Capture the cell that displays the provided text and extract its (x, y) central coordinate. 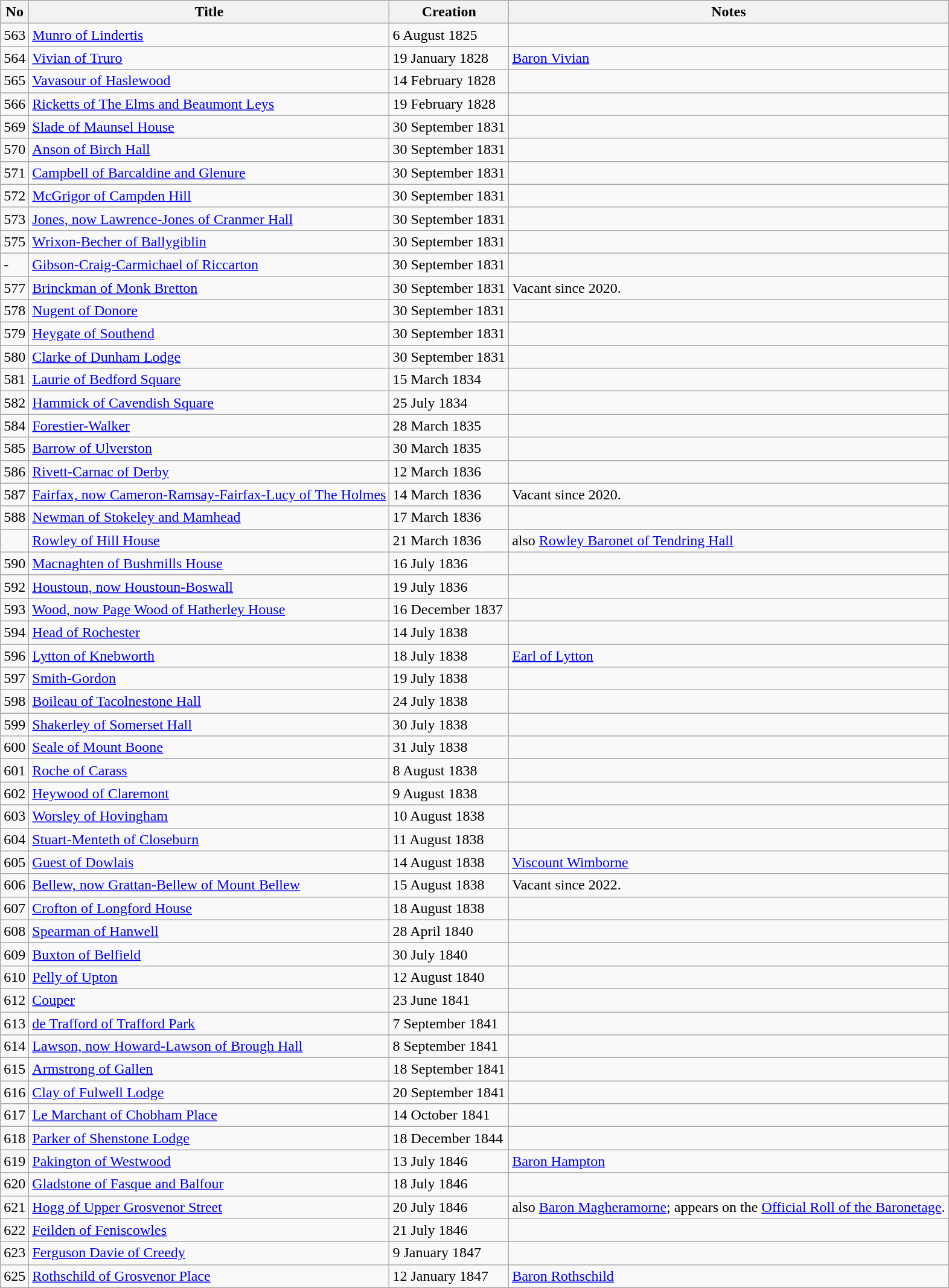
28 April 1840 (449, 931)
602 (14, 793)
McGrigor of Campden Hill (209, 196)
612 (14, 1000)
12 March 1836 (449, 472)
573 (14, 219)
Earl of Lytton (729, 655)
14 August 1838 (449, 862)
12 January 1847 (449, 1276)
18 August 1838 (449, 908)
623 (14, 1253)
Baron Rothschild (729, 1276)
19 February 1828 (449, 104)
604 (14, 839)
14 July 1838 (449, 632)
Title (209, 12)
Wrixon-Becher of Ballygiblin (209, 242)
608 (14, 931)
also Rowley Baronet of Tendring Hall (729, 540)
566 (14, 104)
Shakerley of Somerset Hall (209, 725)
Brinckman of Monk Bretton (209, 288)
24 July 1838 (449, 702)
Notes (729, 12)
601 (14, 771)
19 July 1838 (449, 679)
Hogg of Upper Grosvenor Street (209, 1207)
Munro of Lindertis (209, 35)
584 (14, 426)
Pelly of Upton (209, 977)
593 (14, 609)
Wood, now Page Wood of Hatherley House (209, 609)
20 July 1846 (449, 1207)
21 July 1846 (449, 1230)
Parker of Shenstone Lodge (209, 1138)
578 (14, 311)
Stuart-Menteth of Closeburn (209, 839)
598 (14, 702)
14 February 1828 (449, 81)
579 (14, 334)
11 August 1838 (449, 839)
606 (14, 885)
Creation (449, 12)
592 (14, 586)
10 August 1838 (449, 816)
16 December 1837 (449, 609)
Buxton of Belfield (209, 954)
No (14, 12)
621 (14, 1207)
8 September 1841 (449, 1046)
19 January 1828 (449, 58)
de Trafford of Trafford Park (209, 1024)
23 June 1841 (449, 1000)
Head of Rochester (209, 632)
Ferguson Davie of Creedy (209, 1253)
Pakington of Westwood (209, 1161)
585 (14, 449)
Le Marchant of Chobham Place (209, 1115)
9 August 1838 (449, 793)
18 July 1846 (449, 1184)
20 September 1841 (449, 1092)
Lawson, now Howard-Lawson of Brough Hall (209, 1046)
610 (14, 977)
Forestier-Walker (209, 426)
622 (14, 1230)
Hammick of Cavendish Square (209, 403)
Vavasour of Haslewood (209, 81)
15 March 1834 (449, 380)
563 (14, 35)
Clarke of Dunham Lodge (209, 357)
13 July 1846 (449, 1161)
Campbell of Barcaldine and Glenure (209, 173)
575 (14, 242)
618 (14, 1138)
605 (14, 862)
Heygate of Southend (209, 334)
Nugent of Donore (209, 311)
Slade of Maunsel House (209, 127)
600 (14, 748)
580 (14, 357)
6 August 1825 (449, 35)
Baron Hampton (729, 1161)
21 March 1836 (449, 540)
613 (14, 1024)
Fairfax, now Cameron-Ramsay-Fairfax-Lucy of The Holmes (209, 495)
564 (14, 58)
Newman of Stokeley and Mamhead (209, 517)
Ricketts of The Elms and Beaumont Leys (209, 104)
17 March 1836 (449, 517)
Houstoun, now Houstoun-Boswall (209, 586)
572 (14, 196)
Seale of Mount Boone (209, 748)
16 July 1836 (449, 563)
Rowley of Hill House (209, 540)
Laurie of Bedford Square (209, 380)
609 (14, 954)
582 (14, 403)
614 (14, 1046)
Guest of Dowlais (209, 862)
617 (14, 1115)
570 (14, 150)
603 (14, 816)
Vacant since 2022. (729, 885)
Gladstone of Fasque and Balfour (209, 1184)
Couper (209, 1000)
616 (14, 1092)
28 March 1835 (449, 426)
Gibson-Craig-Carmichael of Riccarton (209, 264)
30 March 1835 (449, 449)
18 September 1841 (449, 1069)
also Baron Magheramorne; appears on the Official Roll of the Baronetage. (729, 1207)
Feilden of Feniscowles (209, 1230)
587 (14, 495)
594 (14, 632)
Rothschild of Grosvenor Place (209, 1276)
31 July 1838 (449, 748)
7 September 1841 (449, 1024)
14 October 1841 (449, 1115)
Barrow of Ulverston (209, 449)
18 December 1844 (449, 1138)
Smith-Gordon (209, 679)
Clay of Fulwell Lodge (209, 1092)
Vivian of Truro (209, 58)
577 (14, 288)
596 (14, 655)
30 July 1840 (449, 954)
9 January 1847 (449, 1253)
Rivett-Carnac of Derby (209, 472)
571 (14, 173)
597 (14, 679)
565 (14, 81)
Anson of Birch Hall (209, 150)
Macnaghten of Bushmills House (209, 563)
12 August 1840 (449, 977)
Boileau of Tacolnestone Hall (209, 702)
Bellew, now Grattan-Bellew of Mount Bellew (209, 885)
620 (14, 1184)
8 August 1838 (449, 771)
569 (14, 127)
619 (14, 1161)
Roche of Carass (209, 771)
Heywood of Claremont (209, 793)
Viscount Wimborne (729, 862)
Crofton of Longford House (209, 908)
625 (14, 1276)
Spearman of Hanwell (209, 931)
25 July 1834 (449, 403)
Worsley of Hovingham (209, 816)
Baron Vivian (729, 58)
Jones, now Lawrence-Jones of Cranmer Hall (209, 219)
- (14, 264)
588 (14, 517)
Armstrong of Gallen (209, 1069)
615 (14, 1069)
18 July 1838 (449, 655)
15 August 1838 (449, 885)
590 (14, 563)
607 (14, 908)
14 March 1836 (449, 495)
581 (14, 380)
586 (14, 472)
30 July 1838 (449, 725)
19 July 1836 (449, 586)
599 (14, 725)
Lytton of Knebworth (209, 655)
